Pinpoint the cell where the given text exists, returning its [x, y] midpoint coordinate. 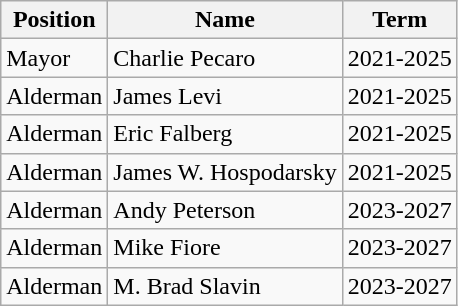
Name [225, 20]
Position [54, 20]
Eric Falberg [225, 134]
M. Brad Slavin [225, 286]
James Levi [225, 96]
Term [400, 20]
Andy Peterson [225, 210]
Mike Fiore [225, 248]
Charlie Pecaro [225, 58]
Mayor [54, 58]
James W. Hospodarsky [225, 172]
